From the cell containing the given text, extract its center point as [X, Y] coordinate. 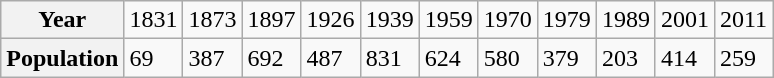
580 [508, 58]
692 [272, 58]
Year [62, 20]
259 [743, 58]
1939 [390, 20]
379 [566, 58]
Population [62, 58]
1989 [626, 20]
487 [330, 58]
1873 [212, 20]
414 [684, 58]
624 [448, 58]
387 [212, 58]
2001 [684, 20]
1979 [566, 20]
1831 [154, 20]
2011 [743, 20]
203 [626, 58]
1926 [330, 20]
831 [390, 58]
1959 [448, 20]
1897 [272, 20]
1970 [508, 20]
69 [154, 58]
